Extract the (x, y) coordinate from the center of the cell holding the provided text.  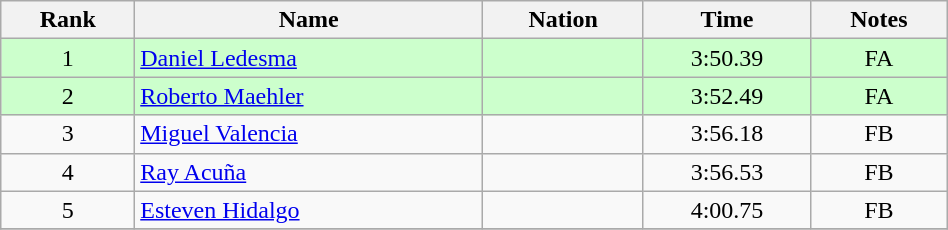
3 (68, 134)
Name (309, 20)
Nation (564, 20)
Rank (68, 20)
2 (68, 96)
Time (726, 20)
Esteven Hidalgo (309, 210)
5 (68, 210)
Miguel Valencia (309, 134)
3:56.53 (726, 172)
Daniel Ledesma (309, 58)
Notes (880, 20)
Roberto Maehler (309, 96)
1 (68, 58)
4 (68, 172)
Ray Acuña (309, 172)
3:56.18 (726, 134)
3:52.49 (726, 96)
4:00.75 (726, 210)
3:50.39 (726, 58)
